Output the [X, Y] coordinate of the center of the cell containing the given text.  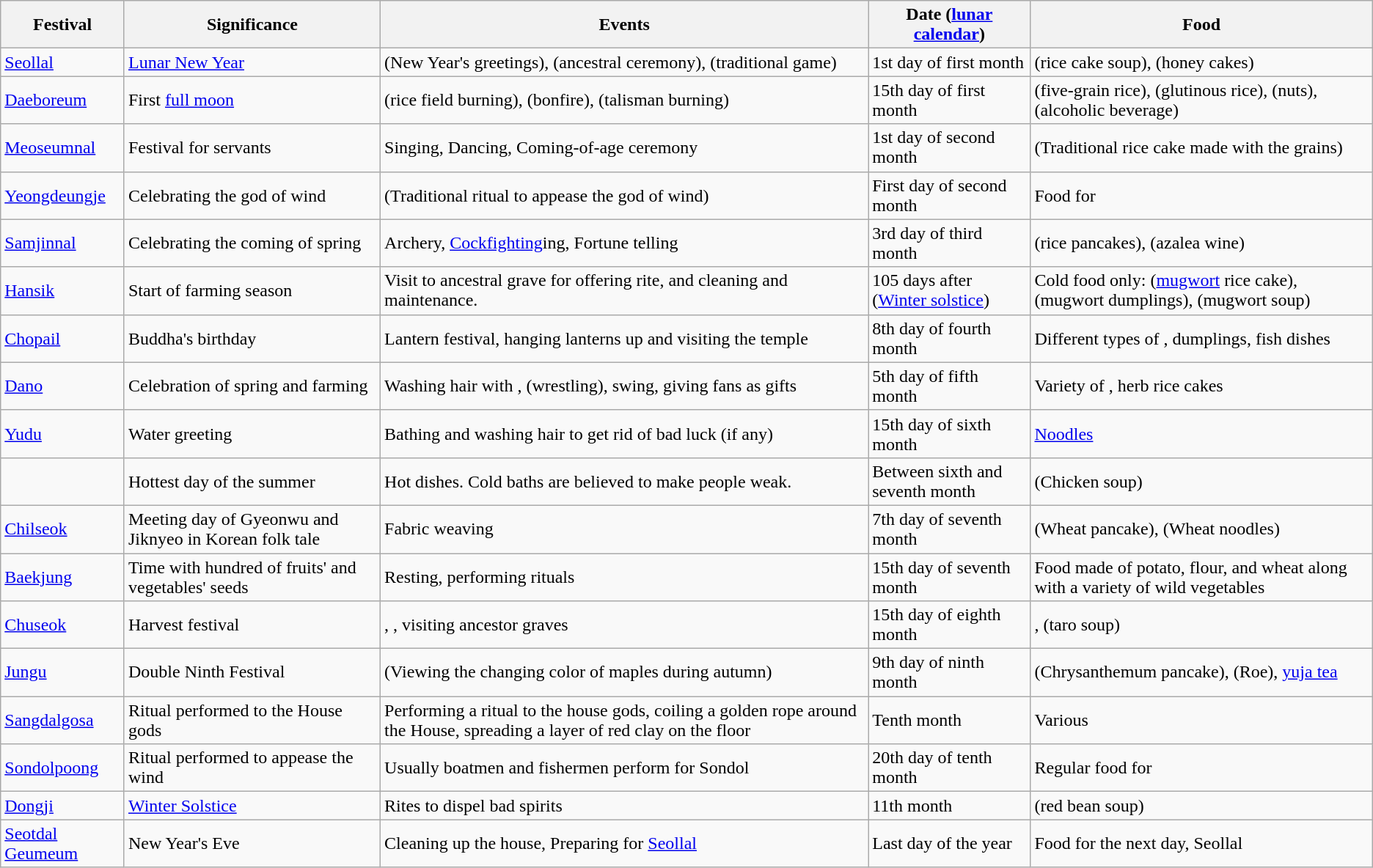
Food for [1201, 195]
Archery, Cockfightinging, Fortune telling [625, 243]
Hansik [63, 290]
Double Ninth Festival [252, 673]
8th day of fourth month [949, 339]
Washing hair with , (wrestling), swing, giving fans as gifts [625, 386]
Seotdal Geumeum [63, 843]
Celebrating the god of wind [252, 195]
(Traditional rice cake made with the grains) [1201, 148]
Baekjung [63, 576]
5th day of fifth month [949, 386]
Usually boatmen and fishermen perform for Sondol [625, 768]
(New Year's greetings), (ancestral ceremony), (traditional game) [625, 62]
15th day of first month [949, 100]
Lantern festival, hanging lanterns up and visiting the temple [625, 339]
Food made of potato, flour, and wheat along with a variety of wild vegetables [1201, 576]
Daeboreum [63, 100]
Chuseok [63, 625]
Cold food only: (mugwort rice cake), (mugwort dumplings), (mugwort soup) [1201, 290]
(rice field burning), (bonfire), (talisman burning) [625, 100]
(rice pancakes), (azalea wine) [1201, 243]
First day of second month [949, 195]
Events [625, 25]
Fabric weaving [625, 529]
Resting, performing rituals [625, 576]
3rd day of third month [949, 243]
Festival [63, 25]
Visit to ancestral grave for offering rite, and cleaning and maintenance. [625, 290]
15th day of seventh month [949, 576]
Celebrating the coming of spring [252, 243]
Ritual performed to the House gods [252, 720]
Sondolpoong [63, 768]
Food for the next day, Seollal [1201, 843]
Yudu [63, 434]
15th day of eighth month [949, 625]
Yeongdeungje [63, 195]
Start of farming season [252, 290]
Performing a ritual to the house gods, coiling a golden rope around the House, spreading a layer of red clay on the floor [625, 720]
(rice cake soup), (honey cakes) [1201, 62]
(Viewing the changing color of maples during autumn) [625, 673]
Hottest day of the summer [252, 481]
Variety of , herb rice cakes [1201, 386]
Dano [63, 386]
Regular food for [1201, 768]
105 days after (Winter solstice) [949, 290]
Last day of the year [949, 843]
Jungu [63, 673]
Buddha's birthday [252, 339]
Rites to dispel bad spirits [625, 806]
Noodles [1201, 434]
Ritual performed to appease the wind [252, 768]
Winter Solstice [252, 806]
15th day of sixth month [949, 434]
Chilseok [63, 529]
7th day of seventh month [949, 529]
Significance [252, 25]
, (taro soup) [1201, 625]
Festival for servants [252, 148]
First full moon [252, 100]
11th month [949, 806]
Chopail [63, 339]
Celebration of spring and farming [252, 386]
, , visiting ancestor graves [625, 625]
Meeting day of Gyeonwu and Jiknyeo in Korean folk tale [252, 529]
Harvest festival [252, 625]
(Wheat pancake), (Wheat noodles) [1201, 529]
Bathing and washing hair to get rid of bad luck (if any) [625, 434]
Singing, Dancing, Coming-of-age ceremony [625, 148]
Sangdalgosa [63, 720]
New Year's Eve [252, 843]
Lunar New Year [252, 62]
Various [1201, 720]
Tenth month [949, 720]
Samjinnal [63, 243]
Different types of , dumplings, fish dishes [1201, 339]
(red bean soup) [1201, 806]
Hot dishes. Cold baths are believed to make people weak. [625, 481]
Meoseumnal [63, 148]
(five-grain rice), (glutinous rice), (nuts), (alcoholic beverage) [1201, 100]
Between sixth and seventh month [949, 481]
Water greeting [252, 434]
Dongji [63, 806]
Date (lunar calendar) [949, 25]
Food [1201, 25]
1st day of second month [949, 148]
(Chrysanthemum pancake), (Roe), yuja tea [1201, 673]
1st day of first month [949, 62]
Time with hundred of fruits' and vegetables' seeds [252, 576]
(Chicken soup) [1201, 481]
(Traditional ritual to appease the god of wind) [625, 195]
9th day of ninth month [949, 673]
Cleaning up the house, Preparing for Seollal [625, 843]
Seollal [63, 62]
20th day of tenth month [949, 768]
